Provide the [X, Y] coordinate of the cell's center where the given text is located.  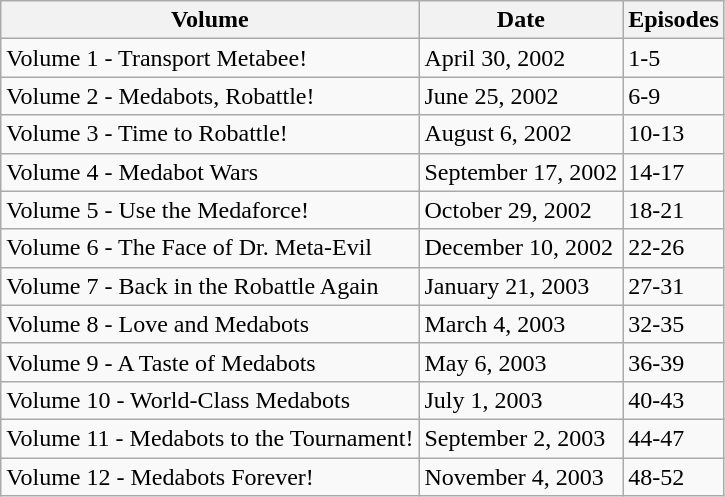
Volume 6 - The Face of Dr. Meta-Evil [210, 248]
48-52 [674, 477]
July 1, 2003 [521, 400]
August 6, 2002 [521, 134]
6-9 [674, 96]
Volume 8 - Love and Medabots [210, 324]
Volume 2 - Medabots, Robattle! [210, 96]
Volume [210, 20]
November 4, 2003 [521, 477]
May 6, 2003 [521, 362]
40-43 [674, 400]
June 25, 2002 [521, 96]
Volume 9 - A Taste of Medabots [210, 362]
32-35 [674, 324]
14-17 [674, 172]
Volume 7 - Back in the Robattle Again [210, 286]
27-31 [674, 286]
January 21, 2003 [521, 286]
Volume 4 - Medabot Wars [210, 172]
44-47 [674, 438]
1-5 [674, 58]
Volume 3 - Time to Robattle! [210, 134]
10-13 [674, 134]
December 10, 2002 [521, 248]
September 2, 2003 [521, 438]
Volume 5 - Use the Medaforce! [210, 210]
October 29, 2002 [521, 210]
Volume 12 - Medabots Forever! [210, 477]
Date [521, 20]
18-21 [674, 210]
Volume 10 - World-Class Medabots [210, 400]
Volume 1 - Transport Metabee! [210, 58]
April 30, 2002 [521, 58]
March 4, 2003 [521, 324]
September 17, 2002 [521, 172]
22-26 [674, 248]
36-39 [674, 362]
Volume 11 - Medabots to the Tournament! [210, 438]
Episodes [674, 20]
